Provide the [x, y] coordinate of the cell's center where the given text is located.  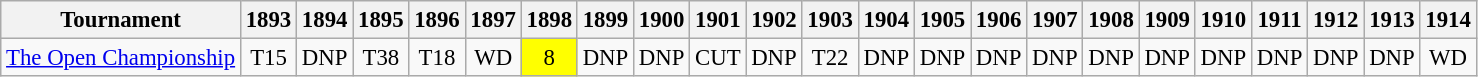
T15 [268, 58]
1895 [381, 20]
1898 [549, 20]
1899 [605, 20]
The Open Championship [121, 58]
1907 [1055, 20]
1906 [999, 20]
T38 [381, 58]
T22 [830, 58]
1911 [1279, 20]
1902 [774, 20]
1894 [325, 20]
1901 [718, 20]
1912 [1336, 20]
1910 [1223, 20]
8 [549, 58]
CUT [718, 58]
Tournament [121, 20]
1913 [1392, 20]
T18 [437, 58]
1914 [1448, 20]
1905 [942, 20]
1908 [1111, 20]
1900 [662, 20]
1904 [886, 20]
1909 [1167, 20]
1896 [437, 20]
1893 [268, 20]
1903 [830, 20]
1897 [493, 20]
